Return (X, Y) of the center of cell containing provided text 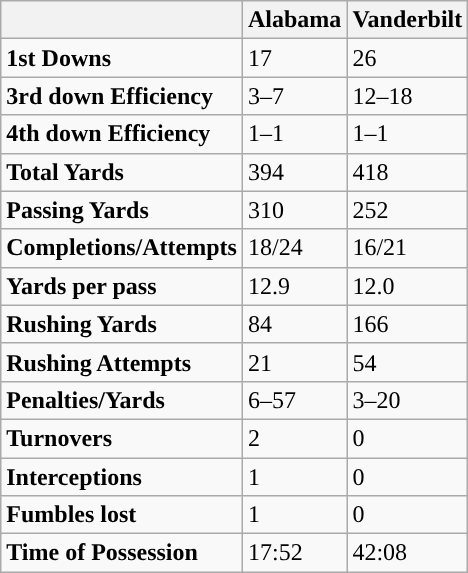
394 (294, 172)
Vanderbilt (408, 20)
54 (408, 362)
Alabama (294, 20)
12.0 (408, 286)
12.9 (294, 286)
4th down Efficiency (122, 134)
Completions/Attempts (122, 248)
3–20 (408, 400)
3–7 (294, 96)
Yards per pass (122, 286)
166 (408, 324)
84 (294, 324)
1st Downs (122, 58)
18/24 (294, 248)
Time of Possession (122, 553)
Rushing Attempts (122, 362)
Interceptions (122, 477)
6–57 (294, 400)
21 (294, 362)
12–18 (408, 96)
16/21 (408, 248)
3rd down Efficiency (122, 96)
418 (408, 172)
2 (294, 438)
Passing Yards (122, 210)
17 (294, 58)
Turnovers (122, 438)
Penalties/Yards (122, 400)
Rushing Yards (122, 324)
42:08 (408, 553)
26 (408, 58)
17:52 (294, 553)
252 (408, 210)
Total Yards (122, 172)
Fumbles lost (122, 515)
310 (294, 210)
